Capture the cell that displays the provided text and extract its [x, y] central coordinate. 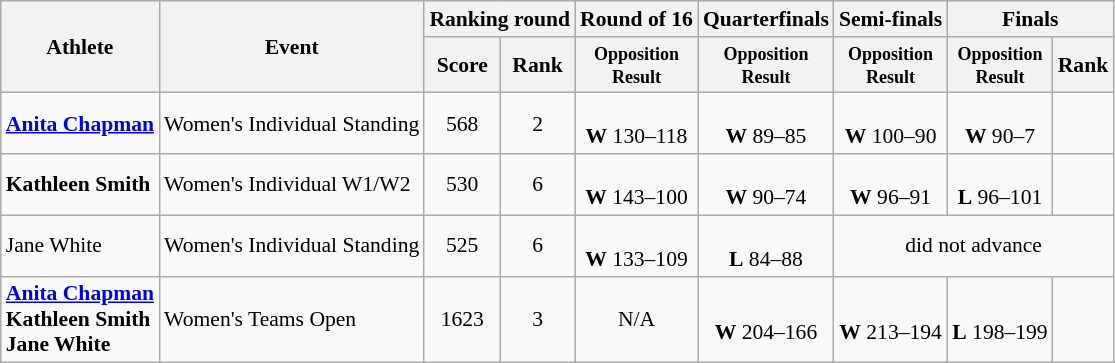
Women's Teams Open [292, 320]
Anita ChapmanKathleen SmithJane White [80, 320]
W 89–85 [766, 124]
Kathleen Smith [80, 184]
Score [462, 65]
L 198–199 [1000, 320]
L 96–101 [1000, 184]
W 90–7 [1000, 124]
Anita Chapman [80, 124]
N/A [636, 320]
did not advance [974, 246]
W 96–91 [890, 184]
W 133–109 [636, 246]
530 [462, 184]
3 [538, 320]
Semi-finals [890, 19]
Athlete [80, 47]
W 143–100 [636, 184]
Women's Individual W1/W2 [292, 184]
L 84–88 [766, 246]
Finals [1030, 19]
2 [538, 124]
Quarterfinals [766, 19]
Event [292, 47]
W 100–90 [890, 124]
568 [462, 124]
W 130–118 [636, 124]
W 213–194 [890, 320]
1623 [462, 320]
Ranking round [500, 19]
W 204–166 [766, 320]
W 90–74 [766, 184]
Round of 16 [636, 19]
Jane White [80, 246]
525 [462, 246]
